Locate the cell with the specified text and output its [X, Y] center coordinate. 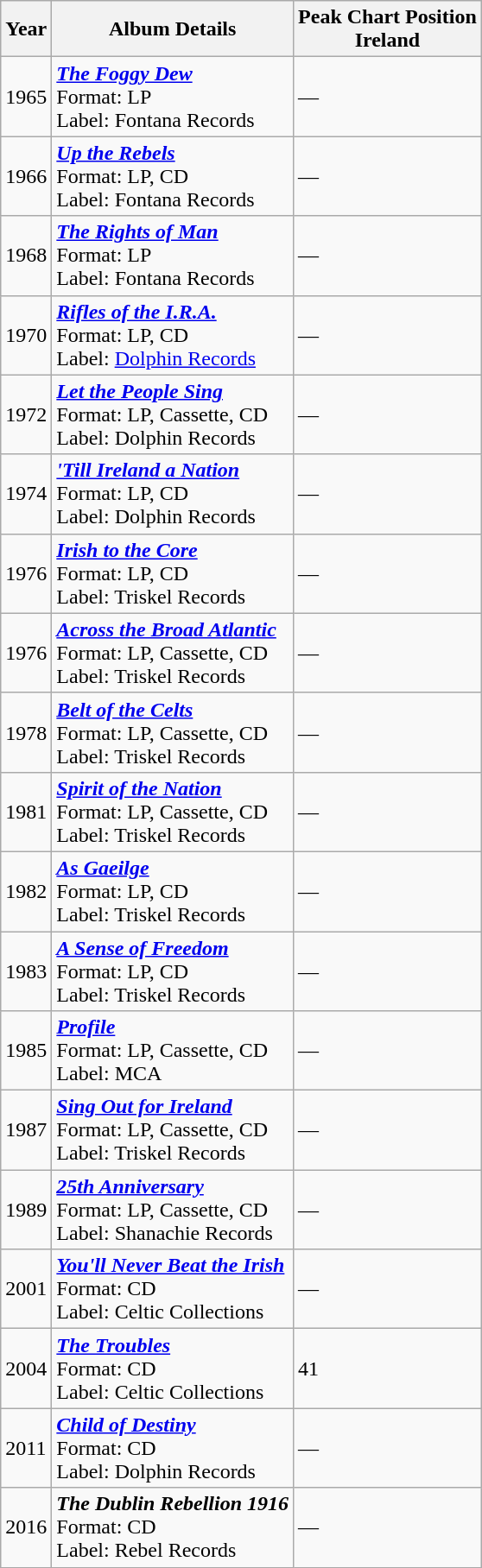
1968 [26, 256]
2004 [26, 1369]
1966 [26, 176]
Sing Out for IrelandFormat: LP, Cassette, CDLabel: Triskel Records [173, 1130]
Across the Broad AtlanticFormat: LP, Cassette, CDLabel: Triskel Records [173, 653]
2001 [26, 1289]
The Dublin Rebellion 1916Format: CDLabel: Rebel Records [173, 1527]
Irish to the CoreFormat: LP, CDLabel: Triskel Records [173, 573]
Let the People SingFormat: LP, Cassette, CDLabel: Dolphin Records [173, 414]
1972 [26, 414]
1981 [26, 812]
2011 [26, 1448]
1970 [26, 335]
You'll Never Beat the IrishFormat: CDLabel: Celtic Collections [173, 1289]
1985 [26, 1051]
A Sense of FreedomFormat: LP, CDLabel: Triskel Records [173, 971]
Peak Chart PositionIreland [388, 29]
Belt of the CeltsFormat: LP, Cassette, CDLabel: Triskel Records [173, 732]
The Rights of ManFormat: LPLabel: Fontana Records [173, 256]
1974 [26, 494]
'Till Ireland a NationFormat: LP, CDLabel: Dolphin Records [173, 494]
Album Details [173, 29]
1987 [26, 1130]
1982 [26, 891]
ProfileFormat: LP, Cassette, CDLabel: MCA [173, 1051]
Year [26, 29]
Rifles of the I.R.A.Format: LP, CDLabel: Dolphin Records [173, 335]
25th AnniversaryFormat: LP, Cassette, CDLabel: Shanachie Records [173, 1210]
41 [388, 1369]
As GaeilgeFormat: LP, CDLabel: Triskel Records [173, 891]
The Foggy DewFormat: LPLabel: Fontana Records [173, 97]
Spirit of the NationFormat: LP, Cassette, CDLabel: Triskel Records [173, 812]
1983 [26, 971]
1989 [26, 1210]
1965 [26, 97]
2016 [26, 1527]
1978 [26, 732]
The TroublesFormat: CDLabel: Celtic Collections [173, 1369]
Up the RebelsFormat: LP, CDLabel: Fontana Records [173, 176]
Child of DestinyFormat: CDLabel: Dolphin Records [173, 1448]
